For the text-containing cell, return its midpoint in (x, y) coordinate format. 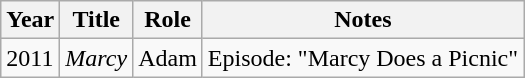
Title (96, 20)
2011 (30, 58)
Marcy (96, 58)
Adam (168, 58)
Year (30, 20)
Episode: "Marcy Does a Picnic" (362, 58)
Notes (362, 20)
Role (168, 20)
